Pinpoint the cell where the given text exists, returning its [X, Y] midpoint coordinate. 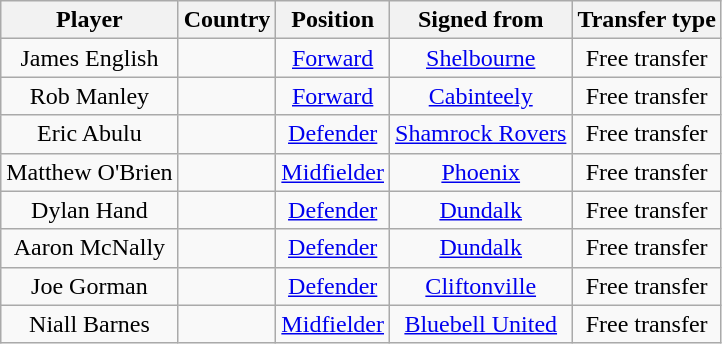
Shamrock Rovers [481, 134]
Rob Manley [90, 96]
Shelbourne [481, 58]
Phoenix [481, 172]
Joe Gorman [90, 286]
Transfer type [646, 20]
Cliftonville [481, 286]
Eric Abulu [90, 134]
Position [333, 20]
Player [90, 20]
Signed from [481, 20]
Matthew O'Brien [90, 172]
Cabinteely [481, 96]
Aaron McNally [90, 248]
James English [90, 58]
Niall Barnes [90, 324]
Bluebell United [481, 324]
Dylan Hand [90, 210]
Country [227, 20]
